Return (x, y) of the center of cell containing provided text 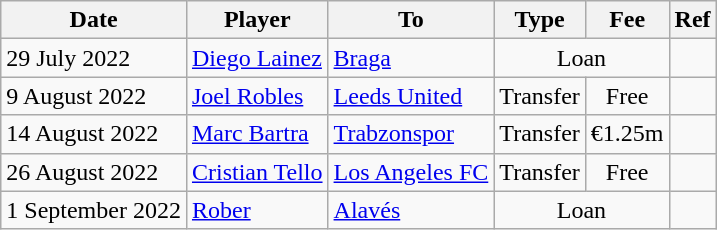
Braga (411, 58)
Cristian Tello (257, 172)
14 August 2022 (94, 134)
Ref (692, 20)
Alavés (411, 210)
Fee (627, 20)
Los Angeles FC (411, 172)
Marc Bartra (257, 134)
Trabzonspor (411, 134)
To (411, 20)
Rober (257, 210)
Player (257, 20)
Date (94, 20)
1 September 2022 (94, 210)
9 August 2022 (94, 96)
29 July 2022 (94, 58)
Joel Robles (257, 96)
€1.25m (627, 134)
Leeds United (411, 96)
26 August 2022 (94, 172)
Diego Lainez (257, 58)
Type (540, 20)
